Detect which cell encompasses the target text, then output its (x, y) center coordinate. 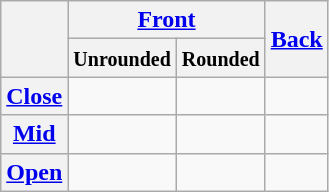
Open (34, 172)
Close (34, 96)
Rounded (220, 58)
Back (296, 39)
Mid (34, 134)
Unrounded (122, 58)
Front (166, 20)
